Locate the cell with the specified text and output its (X, Y) center coordinate. 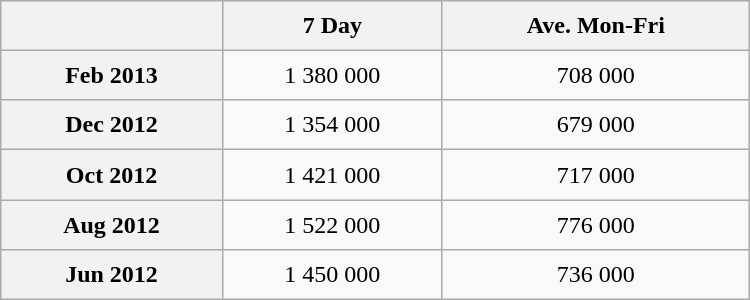
776 000 (596, 225)
679 000 (596, 125)
Feb 2013 (112, 75)
708 000 (596, 75)
Jun 2012 (112, 274)
Oct 2012 (112, 175)
1 380 000 (332, 75)
736 000 (596, 274)
1 522 000 (332, 225)
717 000 (596, 175)
1 421 000 (332, 175)
1 354 000 (332, 125)
Aug 2012 (112, 225)
Dec 2012 (112, 125)
7 Day (332, 26)
1 450 000 (332, 274)
Ave. Mon-Fri (596, 26)
